Search for the cell housing the specified text and yield its [x, y] center coordinate. 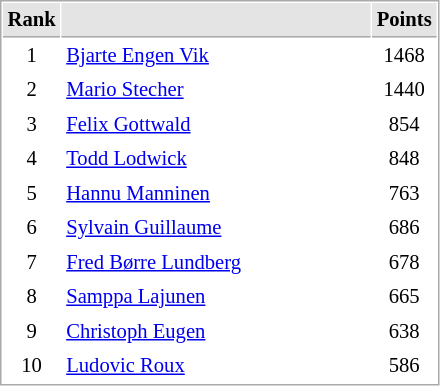
665 [404, 296]
1440 [404, 90]
686 [404, 228]
5 [32, 194]
763 [404, 194]
4 [32, 158]
Felix Gottwald [216, 124]
638 [404, 332]
Points [404, 20]
1 [32, 56]
Bjarte Engen Vik [216, 56]
Hannu Manninen [216, 194]
Todd Lodwick [216, 158]
Rank [32, 20]
Christoph Eugen [216, 332]
Fred Børre Lundberg [216, 262]
1468 [404, 56]
Samppa Lajunen [216, 296]
Ludovic Roux [216, 366]
8 [32, 296]
6 [32, 228]
Mario Stecher [216, 90]
586 [404, 366]
3 [32, 124]
Sylvain Guillaume [216, 228]
10 [32, 366]
7 [32, 262]
848 [404, 158]
854 [404, 124]
9 [32, 332]
2 [32, 90]
678 [404, 262]
